Detect which cell encompasses the target text, then output its [X, Y] center coordinate. 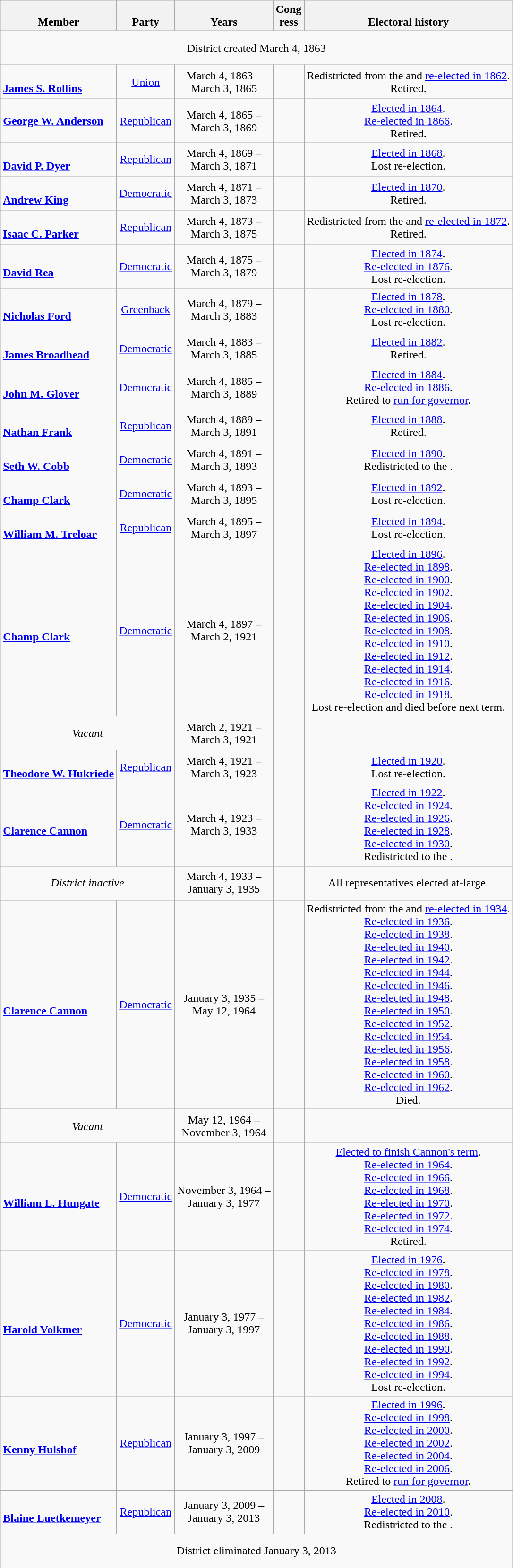
March 4, 1879 –March 3, 1883 [224, 310]
Elected in 1894.Lost re-election. [408, 528]
Isaac C. Parker [59, 228]
May 12, 1964 –November 3, 1964 [224, 1126]
March 4, 1889 –March 3, 1891 [224, 426]
George W. Anderson [59, 121]
Elected in 1878.Re-elected in 1880.Lost re-election. [408, 310]
Redistricted from the and re-elected in 1862.Retired. [408, 82]
March 4, 1865 –March 3, 1869 [224, 121]
January 3, 1997 –January 3, 2009 [224, 1443]
District created March 4, 1863 [256, 48]
William L. Hungate [59, 1197]
Elected in 1996.Re-elected in 1998.Re-elected in 2000.Re-elected in 2002.Re-elected in 2004.Re-elected in 2006.Retired to run for governor. [408, 1443]
Union [145, 82]
Andrew King [59, 194]
Theodore W. Hukriede [59, 767]
Seth W. Cobb [59, 460]
Kenny Hulshof [59, 1443]
January 3, 1977 –January 3, 1997 [224, 1323]
Congress [289, 16]
Elected in 2008.Re-elected in 2010.Redistricted to the . [408, 1512]
Elected in 1864.Re-elected in 1866.Retired. [408, 121]
Member [59, 16]
March 4, 1891 –March 3, 1893 [224, 460]
Elected in 1874.Re-elected in 1876.Lost re-election. [408, 266]
March 4, 1863 –March 3, 1865 [224, 82]
March 4, 1895 –March 3, 1897 [224, 528]
March 4, 1875 –March 3, 1879 [224, 266]
Elected in 1922.Re-elected in 1924.Re-elected in 1926.Re-elected in 1928.Re-elected in 1930.Redistricted to the . [408, 825]
James S. Rollins [59, 82]
All representatives elected at-large. [408, 883]
March 4, 1921 –March 3, 1923 [224, 767]
Greenback [145, 310]
March 4, 1871 –March 3, 1873 [224, 194]
William M. Treloar [59, 528]
March 4, 1873 –March 3, 1875 [224, 228]
Elected in 1920.Lost re-election. [408, 767]
March 4, 1869 –March 3, 1871 [224, 160]
Elected in 1890.Redistricted to the . [408, 460]
March 4, 1883 –March 3, 1885 [224, 349]
March 4, 1885 –March 3, 1889 [224, 387]
Party [145, 16]
Elected in 1892.Lost re-election. [408, 494]
Nicholas Ford [59, 310]
James Broadhead [59, 349]
District inactive [88, 883]
Blaine Luetkemeyer [59, 1512]
March 2, 1921 –March 3, 1921 [224, 733]
David Rea [59, 266]
March 4, 1933 –January 3, 1935 [224, 883]
January 3, 2009 –January 3, 2013 [224, 1512]
Elected in 1868.Lost re-election. [408, 160]
Electoral history [408, 16]
January 3, 1935 –May 12, 1964 [224, 1004]
Elected in 1882.Retired. [408, 349]
March 4, 1893 –March 3, 1895 [224, 494]
Elected in 1888.Retired. [408, 426]
Years [224, 16]
Redistricted from the and re-elected in 1872.Retired. [408, 228]
David P. Dyer [59, 160]
Harold Volkmer [59, 1323]
John M. Glover [59, 387]
Nathan Frank [59, 426]
Elected in 1870.Retired. [408, 194]
March 4, 1923 –March 3, 1933 [224, 825]
March 4, 1897 –March 2, 1921 [224, 631]
Elected in 1884.Re-elected in 1886.Retired to run for governor. [408, 387]
November 3, 1964 –January 3, 1977 [224, 1197]
District eliminated January 3, 2013 [256, 1551]
